Return [x, y] of the center of cell containing provided text 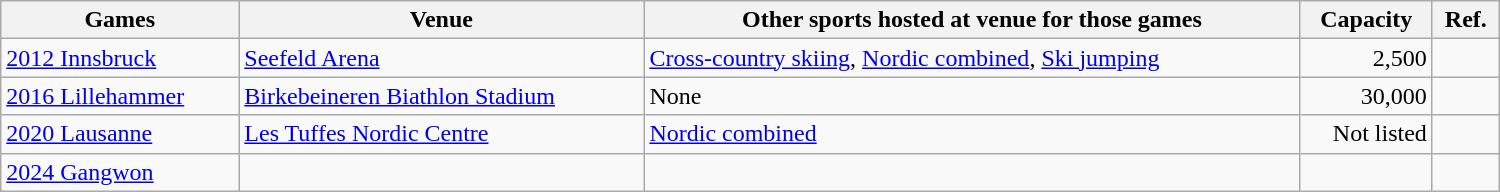
2012 Innsbruck [120, 58]
Cross-country skiing, Nordic combined, Ski jumping [972, 58]
Birkebeineren Biathlon Stadium [442, 96]
Les Tuffes Nordic Centre [442, 134]
Games [120, 20]
2016 Lillehammer [120, 96]
Capacity [1366, 20]
2020 Lausanne [120, 134]
Seefeld Arena [442, 58]
2,500 [1366, 58]
Venue [442, 20]
Not listed [1366, 134]
None [972, 96]
Other sports hosted at venue for those games [972, 20]
Nordic combined [972, 134]
Ref. [1466, 20]
2024 Gangwon [120, 172]
30,000 [1366, 96]
